From the cell containing the given text, extract its center point as (x, y) coordinate. 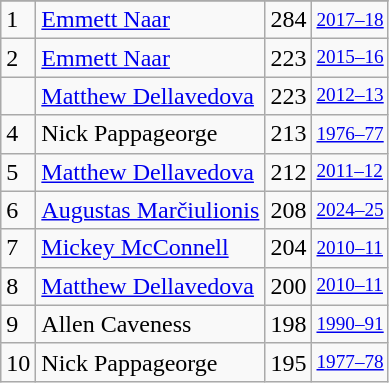
9 (18, 324)
10 (18, 362)
2017–18 (350, 20)
2024–25 (350, 210)
2011–12 (350, 172)
2015–16 (350, 58)
1 (18, 20)
2 (18, 58)
200 (288, 286)
Mickey McConnell (150, 248)
6 (18, 210)
Augustas Marčiulionis (150, 210)
Allen Caveness (150, 324)
284 (288, 20)
1977–78 (350, 362)
198 (288, 324)
4 (18, 134)
204 (288, 248)
1976–77 (350, 134)
1990–91 (350, 324)
7 (18, 248)
213 (288, 134)
195 (288, 362)
2012–13 (350, 96)
212 (288, 172)
208 (288, 210)
8 (18, 286)
5 (18, 172)
